Output the (X, Y) coordinate of the center of the cell containing the given text.  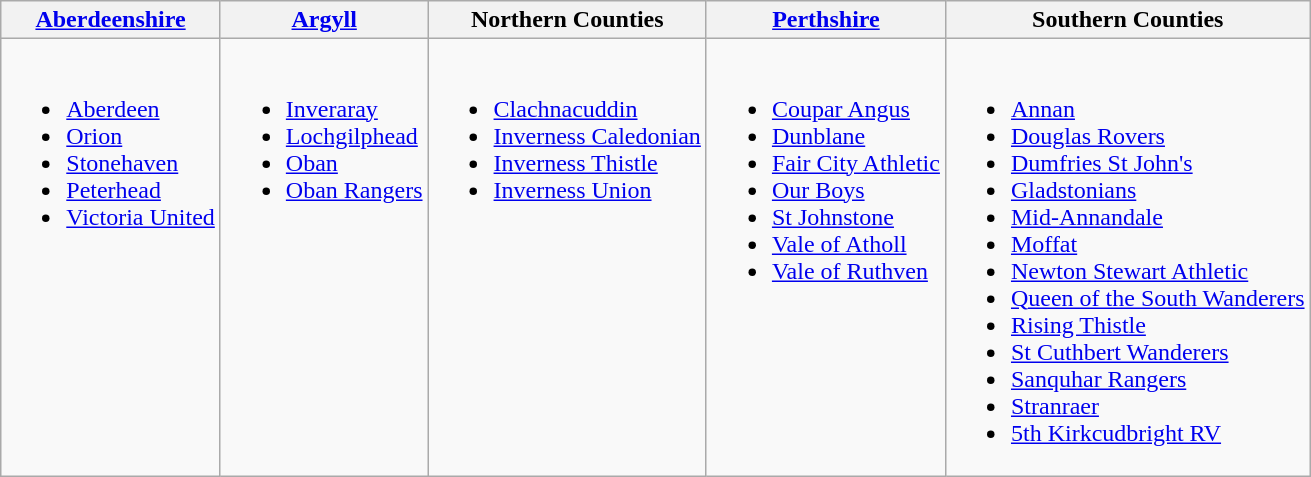
Northern Counties (567, 20)
InverarayLochgilpheadObanOban Rangers (324, 258)
Perthshire (826, 20)
Southern Counties (1128, 20)
Coupar AngusDunblaneFair City AthleticOur BoysSt JohnstoneVale of AthollVale of Ruthven (826, 258)
AberdeenOrionStonehavenPeterheadVictoria United (111, 258)
ClachnacuddinInverness CaledonianInverness ThistleInverness Union (567, 258)
Aberdeenshire (111, 20)
Argyll (324, 20)
